Output the (x, y) coordinate of the center of the cell containing the given text.  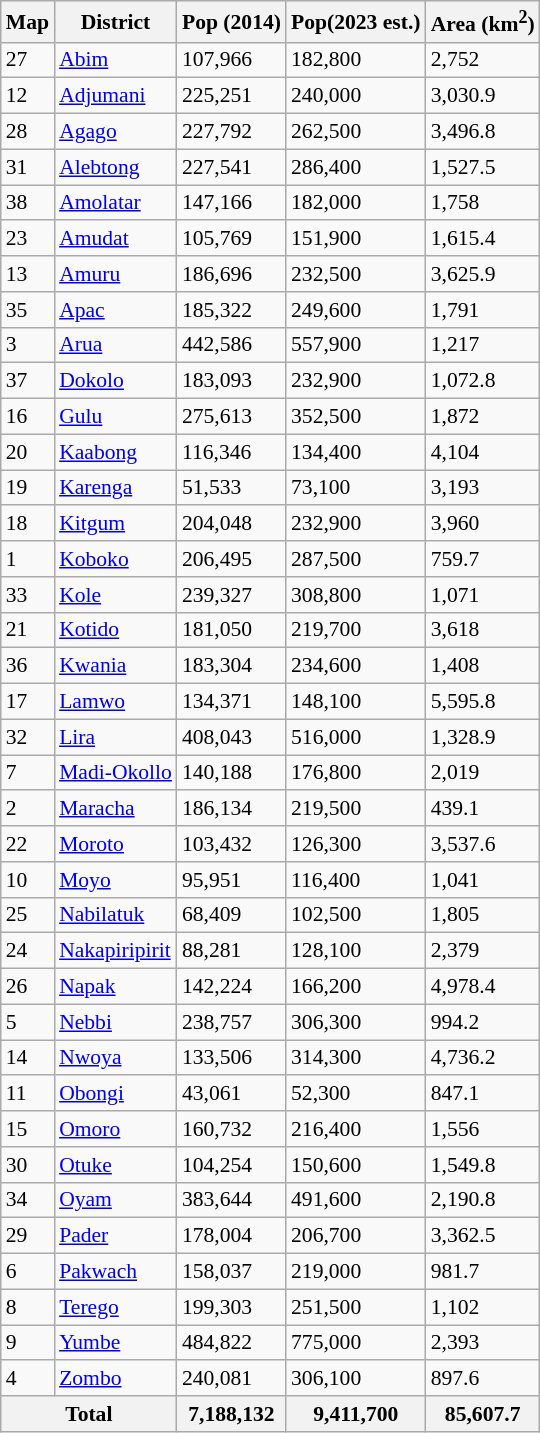
1,549.8 (483, 1165)
134,400 (356, 452)
Pop (2014) (232, 22)
14 (28, 1058)
1,758 (483, 203)
25 (28, 915)
199,303 (232, 1307)
1,615.4 (483, 239)
2,379 (483, 951)
7,188,132 (232, 1414)
3,537.6 (483, 844)
Nebbi (116, 1022)
306,100 (356, 1379)
Amudat (116, 239)
Zombo (116, 1379)
140,188 (232, 773)
Moyo (116, 880)
85,607.7 (483, 1414)
185,322 (232, 310)
239,327 (232, 595)
Obongi (116, 1094)
4 (28, 1379)
262,500 (356, 132)
219,500 (356, 809)
133,506 (232, 1058)
Pakwach (116, 1272)
4,104 (483, 452)
Pop(2023 est.) (356, 22)
352,500 (356, 417)
Karenga (116, 488)
491,600 (356, 1200)
126,300 (356, 844)
27 (28, 60)
Total (89, 1414)
847.1 (483, 1094)
142,224 (232, 987)
3,960 (483, 524)
Lamwo (116, 702)
240,081 (232, 1379)
29 (28, 1236)
183,093 (232, 381)
District (116, 22)
234,600 (356, 666)
981.7 (483, 1272)
148,100 (356, 702)
1,071 (483, 595)
19 (28, 488)
1,328.9 (483, 737)
176,800 (356, 773)
240,000 (356, 96)
Kwania (116, 666)
21 (28, 630)
23 (28, 239)
3,362.5 (483, 1236)
43,061 (232, 1094)
Terego (116, 1307)
1,102 (483, 1307)
151,900 (356, 239)
11 (28, 1094)
Kotido (116, 630)
Amuru (116, 274)
20 (28, 452)
16 (28, 417)
Koboko (116, 559)
Apac (116, 310)
306,300 (356, 1022)
439.1 (483, 809)
38 (28, 203)
103,432 (232, 844)
759.7 (483, 559)
4,978.4 (483, 987)
31 (28, 167)
408,043 (232, 737)
227,792 (232, 132)
249,600 (356, 310)
308,800 (356, 595)
2,393 (483, 1343)
Kaabong (116, 452)
158,037 (232, 1272)
Otuke (116, 1165)
442,586 (232, 345)
775,000 (356, 1343)
28 (28, 132)
104,254 (232, 1165)
251,500 (356, 1307)
1,217 (483, 345)
26 (28, 987)
107,966 (232, 60)
204,048 (232, 524)
73,100 (356, 488)
Moroto (116, 844)
128,100 (356, 951)
32 (28, 737)
2,190.8 (483, 1200)
287,500 (356, 559)
6 (28, 1272)
Map (28, 22)
275,613 (232, 417)
9 (28, 1343)
484,822 (232, 1343)
7 (28, 773)
Oyam (116, 1200)
183,304 (232, 666)
1,556 (483, 1129)
Nwoya (116, 1058)
160,732 (232, 1129)
3,193 (483, 488)
186,134 (232, 809)
18 (28, 524)
166,200 (356, 987)
1,072.8 (483, 381)
147,166 (232, 203)
178,004 (232, 1236)
30 (28, 1165)
34 (28, 1200)
232,500 (356, 274)
Nakapiripirit (116, 951)
Alebtong (116, 167)
2,752 (483, 60)
Dokolo (116, 381)
Agago (116, 132)
Adjumani (116, 96)
227,541 (232, 167)
37 (28, 381)
Yumbe (116, 1343)
219,700 (356, 630)
1,408 (483, 666)
22 (28, 844)
8 (28, 1307)
95,951 (232, 880)
3,625.9 (483, 274)
219,000 (356, 1272)
216,400 (356, 1129)
Abim (116, 60)
Omoro (116, 1129)
5,595.8 (483, 702)
1,872 (483, 417)
3,618 (483, 630)
Lira (116, 737)
186,696 (232, 274)
Gulu (116, 417)
994.2 (483, 1022)
105,769 (232, 239)
13 (28, 274)
225,251 (232, 96)
Napak (116, 987)
17 (28, 702)
3,030.9 (483, 96)
51,533 (232, 488)
3 (28, 345)
3,496.8 (483, 132)
9,411,700 (356, 1414)
10 (28, 880)
Nabilatuk (116, 915)
1,041 (483, 880)
314,300 (356, 1058)
5 (28, 1022)
1,805 (483, 915)
182,800 (356, 60)
Arua (116, 345)
150,600 (356, 1165)
516,000 (356, 737)
36 (28, 666)
4,736.2 (483, 1058)
33 (28, 595)
134,371 (232, 702)
116,346 (232, 452)
24 (28, 951)
1,527.5 (483, 167)
102,500 (356, 915)
Area (km2) (483, 22)
116,400 (356, 880)
Madi-Okollo (116, 773)
557,900 (356, 345)
Pader (116, 1236)
52,300 (356, 1094)
238,757 (232, 1022)
Kole (116, 595)
383,644 (232, 1200)
181,050 (232, 630)
2 (28, 809)
12 (28, 96)
2,019 (483, 773)
206,700 (356, 1236)
15 (28, 1129)
88,281 (232, 951)
897.6 (483, 1379)
68,409 (232, 915)
Maracha (116, 809)
1,791 (483, 310)
1 (28, 559)
182,000 (356, 203)
286,400 (356, 167)
Kitgum (116, 524)
Amolatar (116, 203)
35 (28, 310)
206,495 (232, 559)
